Detect which cell encompasses the target text, then output its [x, y] center coordinate. 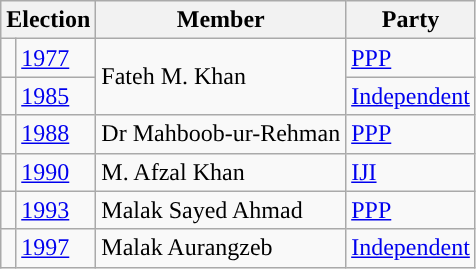
1977 [56, 58]
Election [48, 20]
Dr Mahboob-ur-Rehman [221, 134]
Member [221, 20]
1993 [56, 210]
Party [411, 20]
Malak Aurangzeb [221, 248]
Fateh M. Khan [221, 77]
IJI [411, 172]
1997 [56, 248]
M. Afzal Khan [221, 172]
1985 [56, 96]
1988 [56, 134]
1990 [56, 172]
Malak Sayed Ahmad [221, 210]
